Output the (X, Y) coordinate of the center of the cell containing the given text.  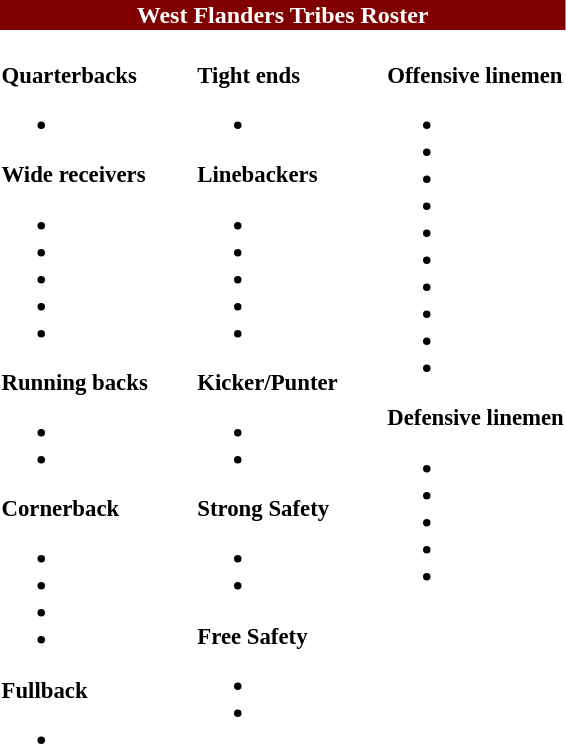
West Flanders Tribes Roster (282, 15)
